Return the (x, y) coordinate for the center point of the cell that contains the specified text.  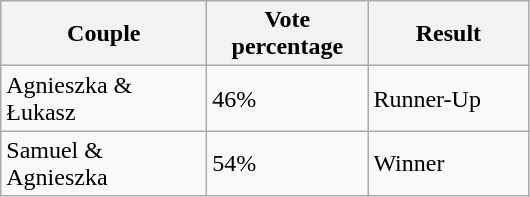
Vote percentage (288, 34)
Runner-Up (448, 98)
Agnieszka & Łukasz (104, 98)
Winner (448, 164)
Result (448, 34)
Samuel & Agnieszka (104, 164)
Couple (104, 34)
54% (288, 164)
46% (288, 98)
